Locate the cell with the specified text and output its [X, Y] center coordinate. 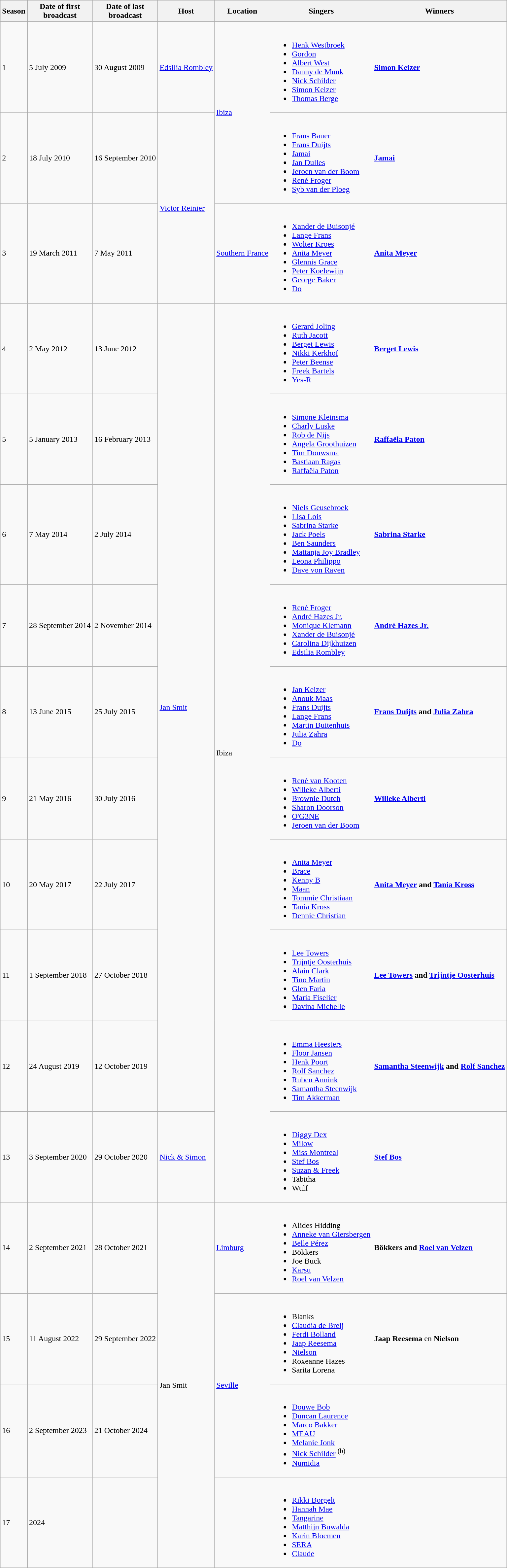
Season [14, 11]
Edsilia Rombley [186, 67]
30 August 2009 [125, 67]
28 September 2014 [60, 625]
5 January 2013 [60, 439]
Willeke Alberti [440, 798]
Xander de BuisonjéLange FransWolter KroesAnita MeyerGlennis GracePeter KoelewijnGeorge BakerDo [321, 253]
2 May 2012 [60, 349]
Jan KeizerAnouk MaasFrans DuijtsLange FransMartin BuitenhuisJulia ZahraDo [321, 712]
André Hazes Jr. [440, 625]
Lee TowersTrijntje OosterhuisAlain ClarkTino MartinGlen FariaMaria FiselierDavina Michelle [321, 975]
Simon Keizer [440, 67]
Anita Meyer [440, 253]
14 [14, 1248]
2 September 2021 [60, 1248]
Sabrina Starke [440, 535]
Limburg [242, 1248]
2024 [60, 1522]
7 May 2014 [60, 535]
Winners [440, 11]
Diggy DexMilowMiss MontrealStef BosSuzan & FreekTabithaWulf [321, 1157]
21 October 2024 [125, 1431]
Simone KleinsmaCharly LuskeRob de NijsAngela GroothuizenTim DouwsmaBastiaan RagasRaffaëla Paton [321, 439]
Raffaëla Paton [440, 439]
Singers [321, 11]
13 June 2015 [60, 712]
Emma HeestersFloor JansenHenk PoortRolf SanchezRuben AnninkSamantha SteenwijkTim Akkerman [321, 1066]
Alides HiddingAnneke van GiersbergenBelle PérezBökkersJoe BuckKarsuRoel van Velzen [321, 1248]
7 [14, 625]
Date of last broadcast [125, 11]
29 September 2022 [125, 1339]
9 [14, 798]
19 March 2011 [60, 253]
Samantha Steenwijk and Rolf Sanchez [440, 1066]
Frans BauerFrans DuijtsJamaiJan DullesJeroen van der BoomRené FrogerSyb van der Ploeg [321, 158]
16 [14, 1431]
3 September 2020 [60, 1157]
Frans Duijts and Julia Zahra [440, 712]
13 [14, 1157]
12 October 2019 [125, 1066]
11 August 2022 [60, 1339]
22 July 2017 [125, 884]
Rikki BorgeltHannah MaeTangarineMatthijn BuwaldaKarin BloemenSERAClaude [321, 1522]
Douwe BobDuncan LaurenceMarco BakkerMEAUMelanie JonkNick Schilder (b)Numidia [321, 1431]
11 [14, 975]
30 July 2016 [125, 798]
29 October 2020 [125, 1157]
Berget Lewis [440, 349]
10 [14, 884]
Host [186, 11]
Jaap Reesema en Nielson [440, 1339]
5 July 2009 [60, 67]
Date of first broadcast [60, 11]
Anita MeyerBraceKenny BMaanTommie ChristiaanTania KrossDennie Christian [321, 884]
BlanksClaudia de BreijFerdi BollandJaap ReesemaNielsonRoxeanne HazesSarita Lorena [321, 1339]
2 September 2023 [60, 1431]
Anita Meyer and Tania Kross [440, 884]
12 [14, 1066]
13 June 2012 [125, 349]
20 May 2017 [60, 884]
Jamai [440, 158]
8 [14, 712]
28 October 2021 [125, 1248]
1 [14, 67]
18 July 2010 [60, 158]
Bökkers and Roel van Velzen [440, 1248]
15 [14, 1339]
Seville [242, 1385]
Southern France [242, 253]
6 [14, 535]
René FrogerAndré Hazes Jr.Monique KlemannXander de BuisonjéCarolina DijkhuizenEdsilia Rombley [321, 625]
Lee Towers and Trijntje Oosterhuis [440, 975]
Gerard JolingRuth JacottBerget LewisNikki KerkhofPeter BeenseFreek BartelsYes-R [321, 349]
2 November 2014 [125, 625]
17 [14, 1522]
2 [14, 158]
René van KootenWilleke AlbertiBrownie DutchSharon DoorsonO'G3NEJeroen van der Boom [321, 798]
4 [14, 349]
16 September 2010 [125, 158]
3 [14, 253]
Henk WestbroekGordonAlbert WestDanny de MunkNick SchilderSimon KeizerThomas Berge [321, 67]
Location [242, 11]
Victor Reinier [186, 208]
24 August 2019 [60, 1066]
7 May 2011 [125, 253]
27 October 2018 [125, 975]
2 July 2014 [125, 535]
25 July 2015 [125, 712]
21 May 2016 [60, 798]
1 September 2018 [60, 975]
Niels GeusebroekLisa LoisSabrina StarkeJack PoelsBen SaundersMattanja Joy BradleyLeona PhilippoDave von Raven [321, 535]
Stef Bos [440, 1157]
Nick & Simon [186, 1157]
16 February 2013 [125, 439]
5 [14, 439]
